Scan for the cell matching the given text and deliver its [x, y] coordinate at center. 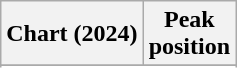
Chart (2024) [72, 34]
Peakposition [189, 34]
